Search for the cell housing the specified text and yield its [x, y] center coordinate. 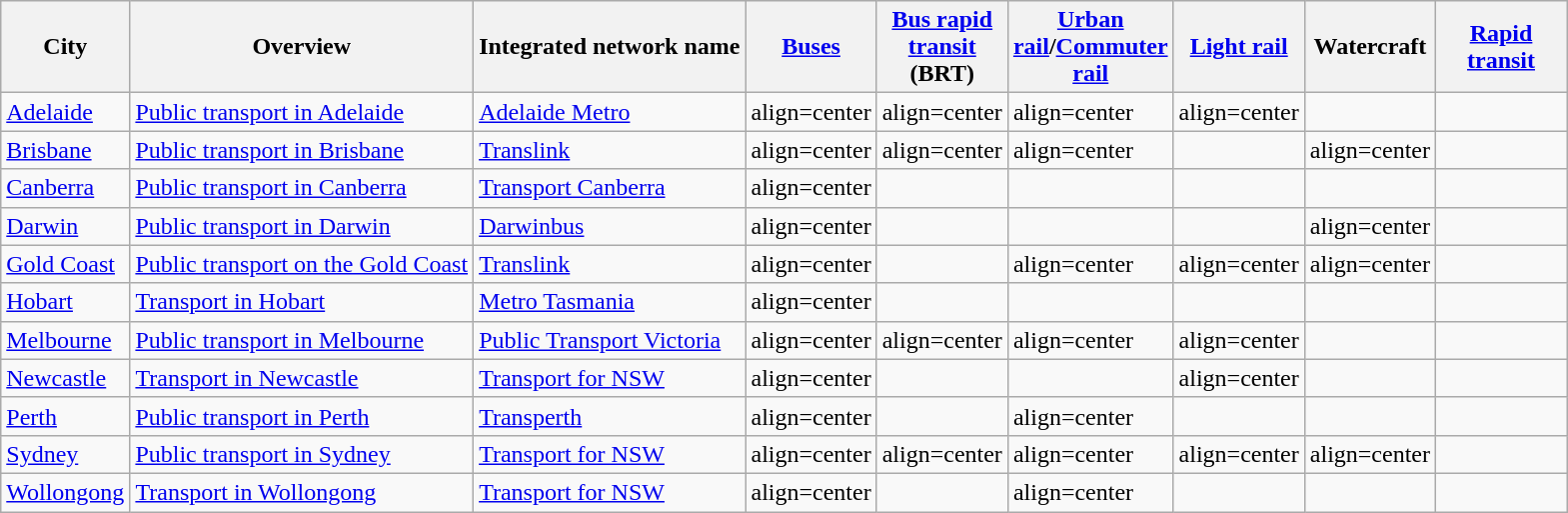
Brisbane [66, 150]
Metro Tasmania [610, 302]
Darwinbus [610, 226]
Bus rapid transit (BRT) [941, 47]
Public transport in Brisbane [302, 150]
Wollongong [66, 492]
Adelaide Metro [610, 112]
Transperth [610, 416]
Overview [302, 47]
Public Transport Victoria [610, 340]
Melbourne [66, 340]
Public transport in Adelaide [302, 112]
Sydney [66, 454]
Public transport in Sydney [302, 454]
Darwin [66, 226]
Gold Coast [66, 264]
Adelaide [66, 112]
Light rail [1239, 47]
Transport in Wollongong [302, 492]
Public transport on the Gold Coast [302, 264]
City [66, 47]
Transport Canberra [610, 188]
Public transport in Canberra [302, 188]
Hobart [66, 302]
Watercraft [1369, 47]
Urban rail/Commuter rail [1090, 47]
Canberra [66, 188]
Rapid transit [1501, 47]
Public transport in Melbourne [302, 340]
Transport in Newcastle [302, 378]
Buses [811, 47]
Perth [66, 416]
Transport in Hobart [302, 302]
Newcastle [66, 378]
Integrated network name [610, 47]
Public transport in Perth [302, 416]
Public transport in Darwin [302, 226]
